Detect which cell encompasses the target text, then output its [X, Y] center coordinate. 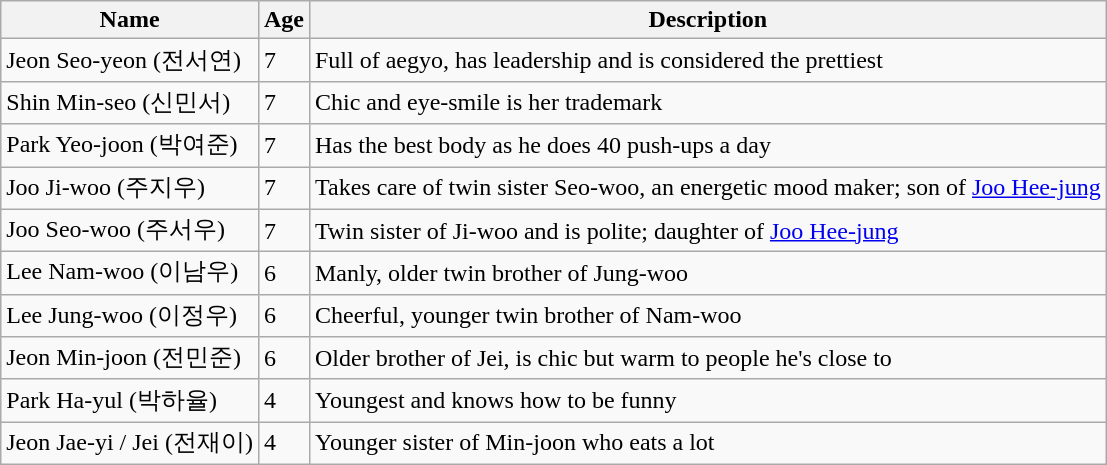
Shin Min-seo (신민서) [130, 102]
Jeon Jae-yi / Jei (전재이) [130, 444]
Park Yeo-joon (박여준) [130, 146]
Cheerful, younger twin brother of Nam-woo [708, 316]
Jeon Min-joon (전민준) [130, 358]
Lee Jung-woo (이정우) [130, 316]
Age [284, 20]
Older brother of Jei, is chic but warm to people he's close to [708, 358]
Jeon Seo-yeon (전서연) [130, 60]
Younger sister of Min-joon who eats a lot [708, 444]
Joo Ji-woo (주지우) [130, 188]
Lee Nam-woo (이남우) [130, 274]
Park Ha-yul (박하율) [130, 400]
Full of aegyo, has leadership and is considered the prettiest [708, 60]
Takes care of twin sister Seo-woo, an energetic mood maker; son of Joo Hee-jung [708, 188]
Chic and eye-smile is her trademark [708, 102]
Manly, older twin brother of Jung-woo [708, 274]
Twin sister of Ji-woo and is polite; daughter of Joo Hee-jung [708, 230]
Joo Seo-woo (주서우) [130, 230]
Has the best body as he does 40 push-ups a day [708, 146]
Description [708, 20]
Youngest and knows how to be funny [708, 400]
Name [130, 20]
